Scan for the cell matching the given text and deliver its [x, y] coordinate at center. 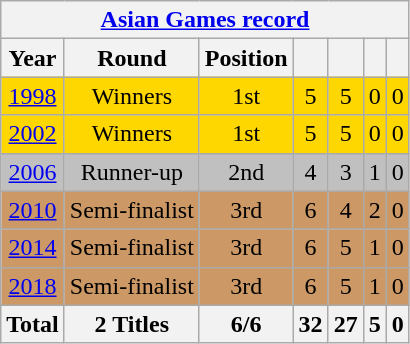
2 Titles [132, 324]
2002 [33, 134]
Total [33, 324]
Round [132, 58]
3 [346, 172]
2018 [33, 286]
Position [246, 58]
27 [346, 324]
2 [374, 210]
1998 [33, 96]
6/6 [246, 324]
32 [310, 324]
Year [33, 58]
Asian Games record [206, 20]
2010 [33, 210]
Runner-up [132, 172]
2006 [33, 172]
2nd [246, 172]
2014 [33, 248]
